Extract the (x, y) coordinate from the center of the cell holding the provided text.  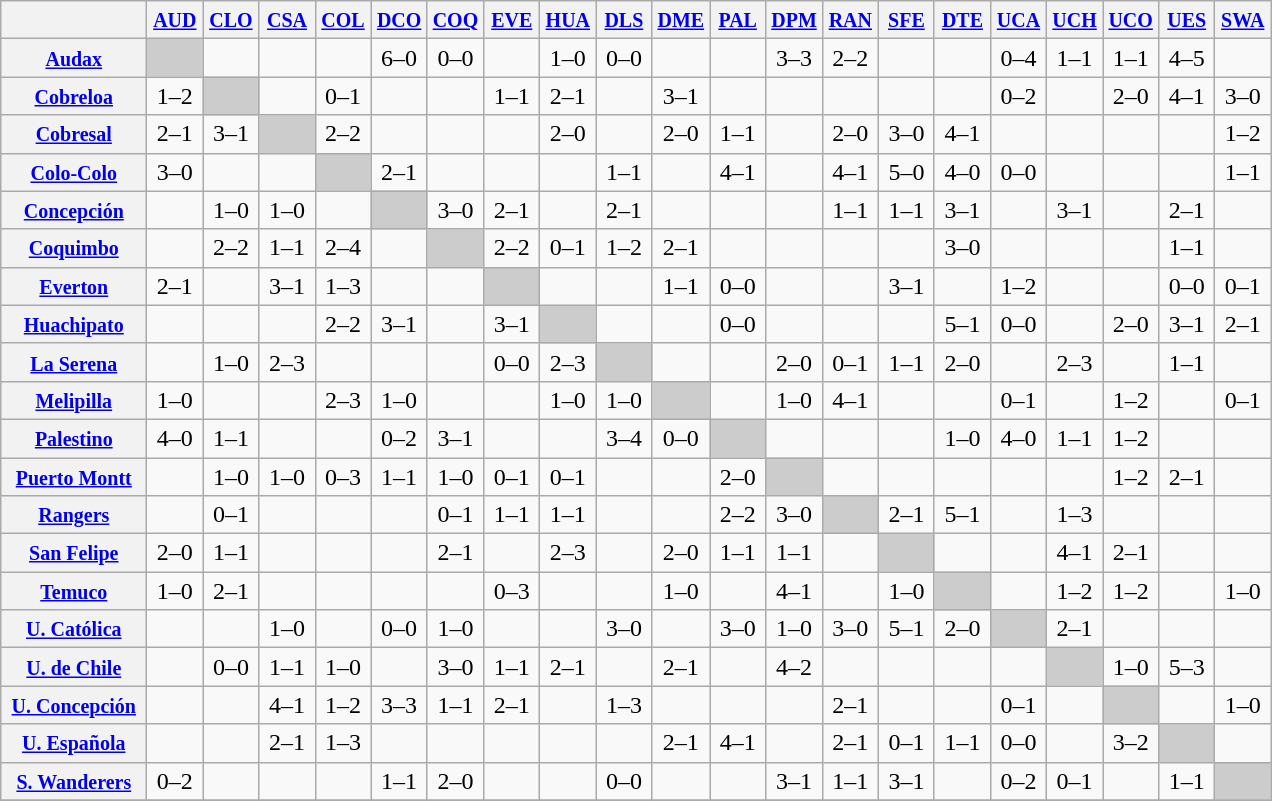
Audax (74, 58)
CSA (287, 20)
3–4 (624, 438)
San Felipe (74, 553)
AUD (175, 20)
Huachipato (74, 324)
Coquimbo (74, 248)
UCO (1131, 20)
U. de Chile (74, 667)
Rangers (74, 515)
3–2 (1131, 743)
0–4 (1018, 58)
UCH (1075, 20)
COL (343, 20)
5–3 (1187, 667)
UCA (1018, 20)
DME (681, 20)
Colo-Colo (74, 172)
DLS (624, 20)
DTE (962, 20)
Cobreloa (74, 96)
DPM (794, 20)
2–4 (343, 248)
U. Concepción (74, 705)
S. Wanderers (74, 781)
4–5 (1187, 58)
PAL (738, 20)
4–2 (794, 667)
Everton (74, 286)
Concepción (74, 210)
UES (1187, 20)
HUA (568, 20)
La Serena (74, 362)
U. Española (74, 743)
SWA (1243, 20)
DCO (399, 20)
EVE (512, 20)
Puerto Montt (74, 477)
RAN (850, 20)
Palestino (74, 438)
Temuco (74, 591)
CLO (231, 20)
Cobresal (74, 134)
U. Católica (74, 629)
6–0 (399, 58)
5–0 (906, 172)
Melipilla (74, 400)
COQ (456, 20)
SFE (906, 20)
